Return the [X, Y] coordinate for the center point of the cell that contains the specified text.  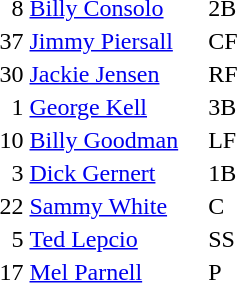
Billy Goodman [116, 140]
Ted Lepcio [116, 239]
Jimmy Piersall [116, 41]
George Kell [116, 107]
Dick Gernert [116, 173]
Sammy White [116, 206]
Jackie Jensen [116, 74]
